Capture the cell that displays the provided text and extract its [x, y] central coordinate. 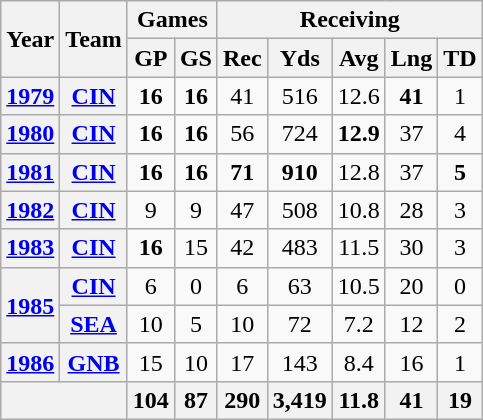
56 [242, 134]
Avg [358, 58]
72 [300, 324]
483 [300, 248]
1983 [30, 248]
1980 [30, 134]
7.2 [358, 324]
1979 [30, 96]
910 [300, 172]
3,419 [300, 400]
17 [242, 362]
42 [242, 248]
11.8 [358, 400]
Yds [300, 58]
Lng [411, 58]
10.8 [358, 210]
12.8 [358, 172]
63 [300, 286]
28 [411, 210]
SEA [94, 324]
19 [460, 400]
Receiving [350, 20]
11.5 [358, 248]
20 [411, 286]
GS [196, 58]
143 [300, 362]
71 [242, 172]
30 [411, 248]
724 [300, 134]
87 [196, 400]
12.9 [358, 134]
1986 [30, 362]
Rec [242, 58]
GP [150, 58]
2 [460, 324]
GNB [94, 362]
1982 [30, 210]
TD [460, 58]
10.5 [358, 286]
104 [150, 400]
1985 [30, 305]
8.4 [358, 362]
Year [30, 39]
516 [300, 96]
47 [242, 210]
12 [411, 324]
Team [94, 39]
1981 [30, 172]
4 [460, 134]
Games [172, 20]
508 [300, 210]
290 [242, 400]
12.6 [358, 96]
